Identify which cell holds the provided text, then report its (X, Y) central coordinate. 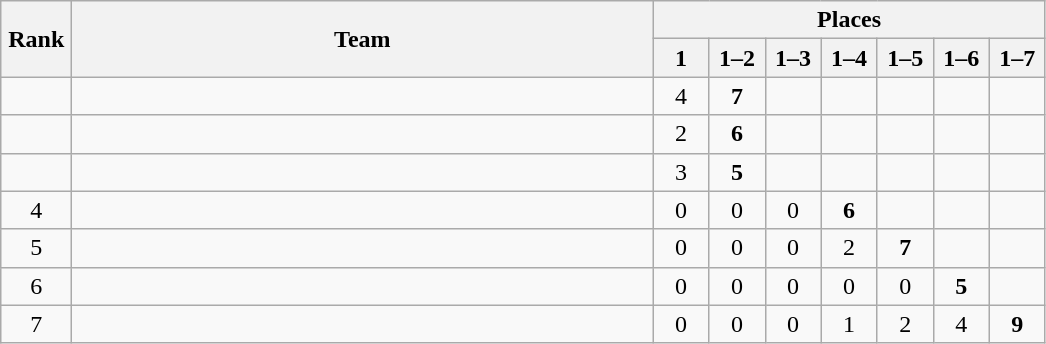
1–4 (849, 58)
1–5 (905, 58)
9 (1017, 324)
3 (681, 172)
1–7 (1017, 58)
1–6 (961, 58)
1–2 (737, 58)
1–3 (793, 58)
Rank (36, 39)
Places (849, 20)
Team (362, 39)
